From the cell containing the given text, extract its center point as [x, y] coordinate. 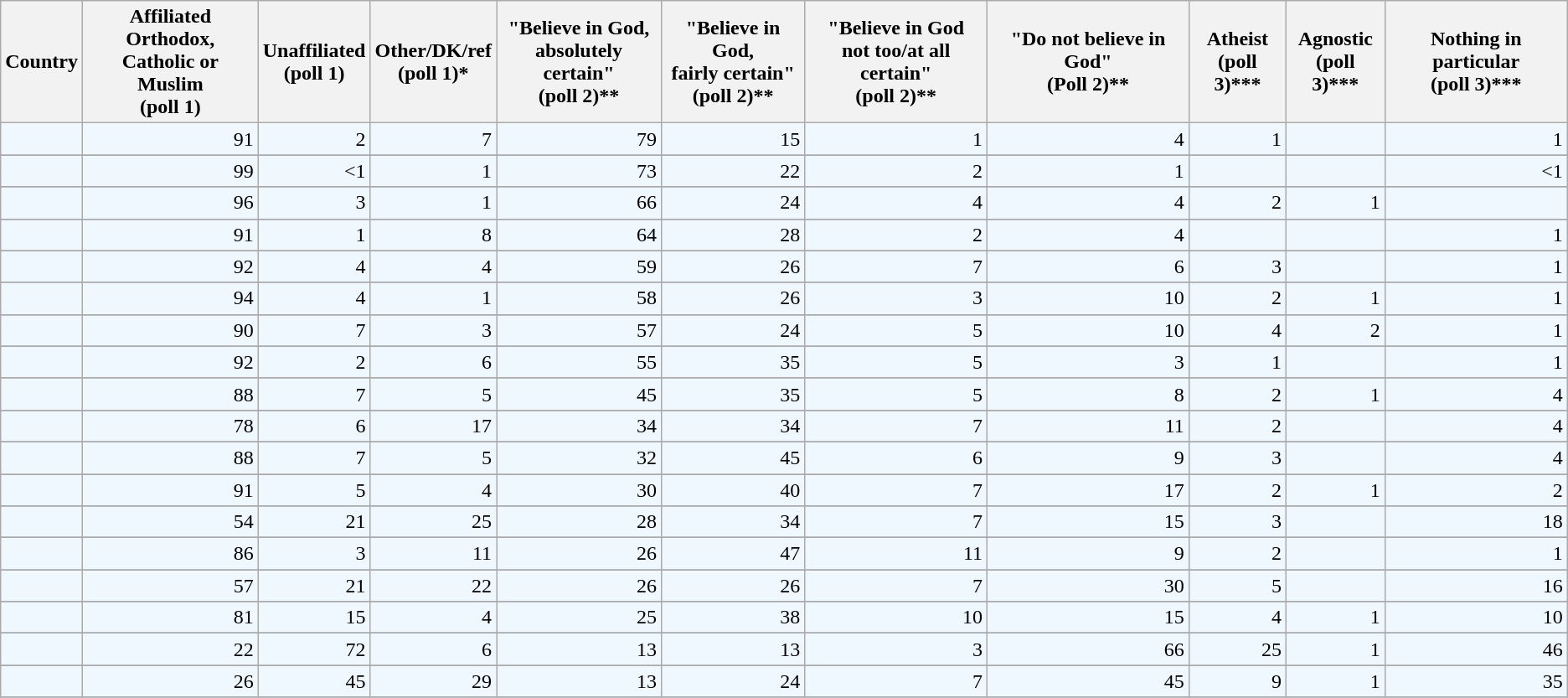
86 [170, 554]
Nothing in particular(poll 3)*** [1476, 62]
55 [580, 362]
79 [580, 139]
Affiliated Orthodox, Catholic or Muslim(poll 1) [170, 62]
40 [732, 490]
72 [314, 649]
"Believe in God, absolutely certain"(poll 2)** [580, 62]
81 [170, 618]
94 [170, 298]
"Do not believe in God" (Poll 2)** [1089, 62]
29 [434, 681]
38 [732, 618]
90 [170, 330]
Country [42, 62]
96 [170, 203]
Agnostic(poll 3)*** [1335, 62]
16 [1476, 586]
"Believe in Godnot too/at all certain"(poll 2)** [896, 62]
18 [1476, 522]
"Believe in God,fairly certain"(poll 2)** [732, 62]
99 [170, 171]
47 [732, 554]
73 [580, 171]
78 [170, 426]
Unaffiliated(poll 1) [314, 62]
Other/DK/ref(poll 1)* [434, 62]
59 [580, 266]
54 [170, 522]
46 [1476, 649]
Atheist(poll 3)*** [1237, 62]
64 [580, 235]
58 [580, 298]
32 [580, 458]
